Extract the (x, y) coordinate from the center of the cell holding the provided text.  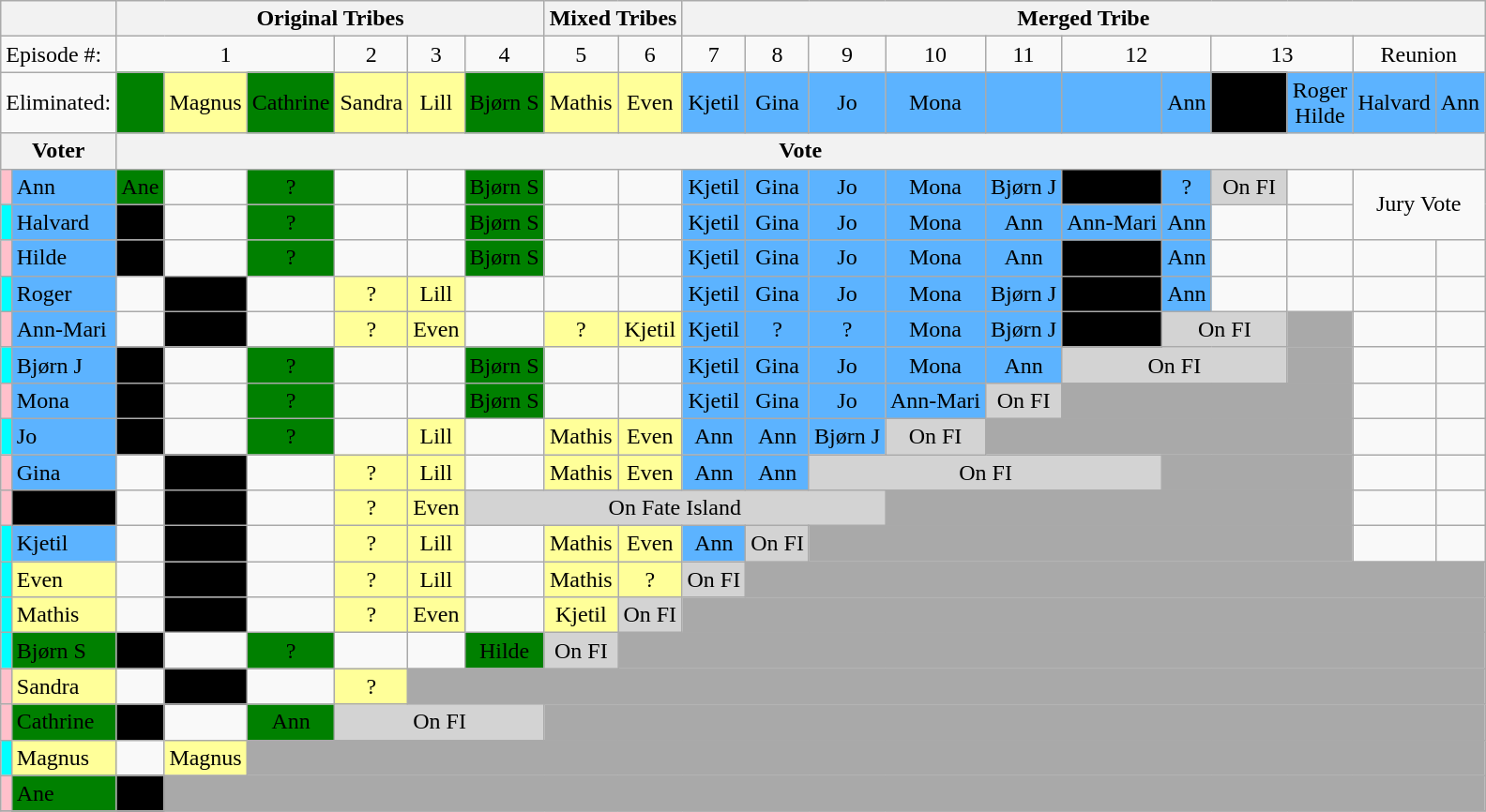
11 (1024, 54)
4 (505, 54)
13 (1281, 54)
Jury Vote (1418, 204)
Original Tribes (330, 19)
1 (225, 54)
10 (936, 54)
7 (714, 54)
8 (778, 54)
9 (846, 54)
Mixed Tribes (614, 19)
Episode #: (58, 54)
6 (650, 54)
Eliminated: (58, 103)
RogerHilde (1320, 103)
5 (581, 54)
On Fate Island (675, 508)
2 (371, 54)
Vote (801, 151)
Merged Tribe (1084, 19)
Reunion (1418, 54)
12 (1137, 54)
Roger (64, 293)
3 (436, 54)
Voter (58, 151)
